For the text-containing cell, return its midpoint in [X, Y] coordinate format. 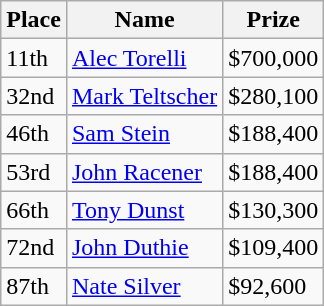
32nd [34, 96]
John Racener [144, 172]
53rd [34, 172]
Name [144, 20]
Sam Stein [144, 134]
$130,300 [274, 210]
$92,600 [274, 286]
$280,100 [274, 96]
$700,000 [274, 58]
$109,400 [274, 248]
John Duthie [144, 248]
Tony Dunst [144, 210]
Place [34, 20]
87th [34, 286]
Mark Teltscher [144, 96]
66th [34, 210]
11th [34, 58]
72nd [34, 248]
46th [34, 134]
Alec Torelli [144, 58]
Prize [274, 20]
Nate Silver [144, 286]
